Locate the cell with the specified text and output its [x, y] center coordinate. 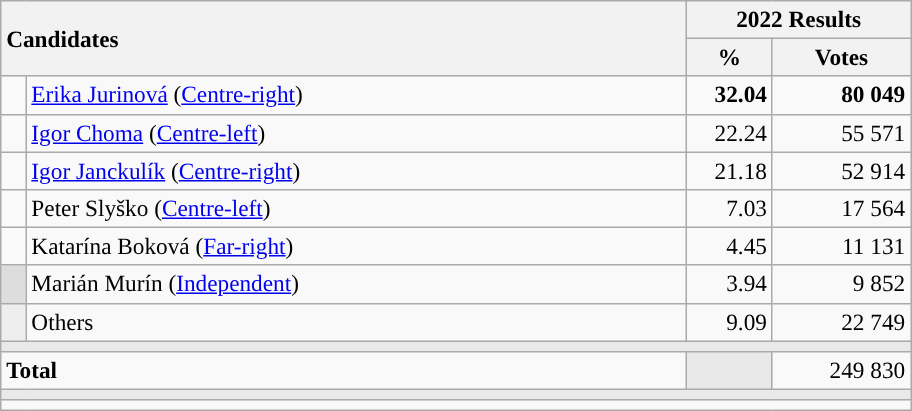
Igor Choma (Centre-left) [356, 133]
Igor Janckulík (Centre-right) [356, 170]
32.04 [730, 95]
Peter Slyško (Centre-left) [356, 208]
Total [344, 370]
2022 Results [799, 19]
4.45 [730, 246]
Votes [841, 57]
55 571 [841, 133]
% [730, 57]
52 914 [841, 170]
Marián Murín (Independent) [356, 284]
11 131 [841, 246]
21.18 [730, 170]
80 049 [841, 95]
9 852 [841, 284]
7.03 [730, 208]
249 830 [841, 370]
Candidates [344, 38]
Katarína Boková (Far-right) [356, 246]
22.24 [730, 133]
17 564 [841, 208]
Erika Jurinová (Centre-right) [356, 95]
22 749 [841, 322]
3.94 [730, 284]
Others [356, 322]
9.09 [730, 322]
